Detect which cell encompasses the target text, then output its [X, Y] center coordinate. 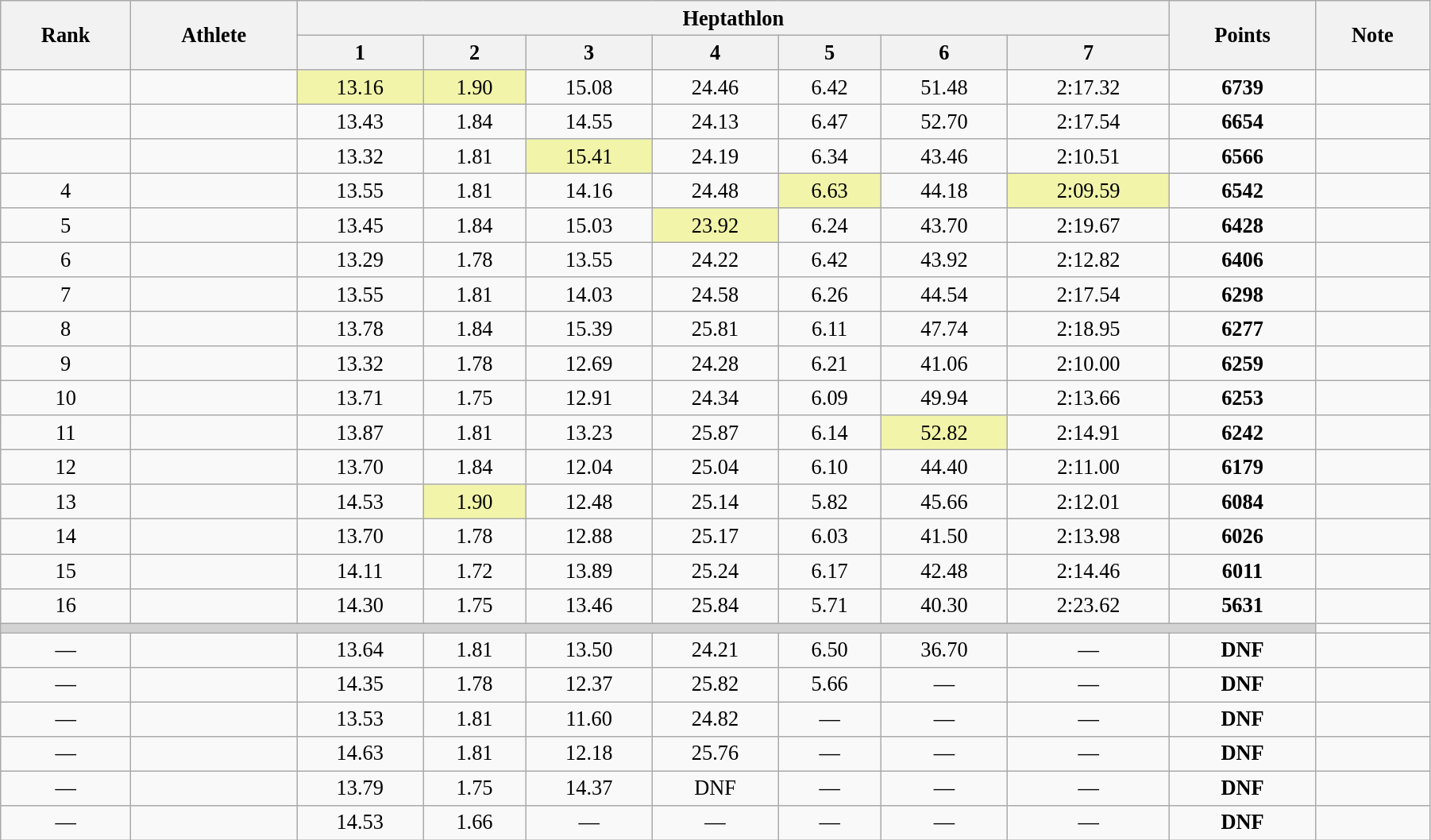
13.71 [361, 398]
6406 [1242, 260]
2:12.01 [1088, 502]
6.47 [830, 121]
41.06 [943, 364]
25.76 [715, 753]
13.46 [589, 606]
41.50 [943, 537]
15.03 [589, 225]
13.29 [361, 260]
6.24 [830, 225]
6.09 [830, 398]
3 [589, 52]
13.45 [361, 225]
2:17.32 [1088, 87]
44.54 [943, 295]
13.89 [589, 571]
5.82 [830, 502]
6.21 [830, 364]
5631 [1242, 606]
12 [66, 467]
6.03 [830, 537]
13.78 [361, 329]
9 [66, 364]
14.11 [361, 571]
12.18 [589, 753]
6542 [1242, 191]
1 [361, 52]
2:14.46 [1088, 571]
49.94 [943, 398]
40.30 [943, 606]
6428 [1242, 225]
6011 [1242, 571]
16 [66, 606]
2:23.62 [1088, 606]
6242 [1242, 433]
14.55 [589, 121]
2:13.98 [1088, 537]
14 [66, 537]
6.34 [830, 156]
52.70 [943, 121]
11.60 [589, 719]
24.46 [715, 87]
2:10.51 [1088, 156]
15.41 [589, 156]
15 [66, 571]
13.43 [361, 121]
25.82 [715, 684]
43.46 [943, 156]
14.37 [589, 788]
24.22 [715, 260]
Points [1242, 35]
2:13.66 [1088, 398]
42.48 [943, 571]
14.63 [361, 753]
11 [66, 433]
13.23 [589, 433]
13.79 [361, 788]
47.74 [943, 329]
6566 [1242, 156]
14.03 [589, 295]
12.37 [589, 684]
2:09.59 [1088, 191]
6.63 [830, 191]
8 [66, 329]
25.84 [715, 606]
6654 [1242, 121]
15.08 [589, 87]
43.70 [943, 225]
24.28 [715, 364]
15.39 [589, 329]
5.71 [830, 606]
Rank [66, 35]
6739 [1242, 87]
6.14 [830, 433]
12.04 [589, 467]
24.48 [715, 191]
6084 [1242, 502]
2:10.00 [1088, 364]
6.50 [830, 649]
25.14 [715, 502]
10 [66, 398]
13 [66, 502]
51.48 [943, 87]
14.16 [589, 191]
6259 [1242, 364]
14.30 [361, 606]
2:18.95 [1088, 329]
13.87 [361, 433]
36.70 [943, 649]
2 [475, 52]
6179 [1242, 467]
6.11 [830, 329]
14.35 [361, 684]
13.16 [361, 87]
24.21 [715, 649]
25.17 [715, 537]
2:14.91 [1088, 433]
1.66 [475, 823]
25.87 [715, 433]
Heptathlon [734, 17]
52.82 [943, 433]
25.24 [715, 571]
43.92 [943, 260]
23.92 [715, 225]
13.53 [361, 719]
45.66 [943, 502]
24.82 [715, 719]
24.58 [715, 295]
6298 [1242, 295]
25.04 [715, 467]
6.10 [830, 467]
2:12.82 [1088, 260]
13.64 [361, 649]
Athlete [214, 35]
25.81 [715, 329]
13.50 [589, 649]
6.26 [830, 295]
2:11.00 [1088, 467]
12.48 [589, 502]
12.69 [589, 364]
5.66 [830, 684]
44.18 [943, 191]
6277 [1242, 329]
24.13 [715, 121]
1.72 [475, 571]
44.40 [943, 467]
Note [1372, 35]
12.91 [589, 398]
6253 [1242, 398]
12.88 [589, 537]
24.34 [715, 398]
24.19 [715, 156]
6.17 [830, 571]
6026 [1242, 537]
2:19.67 [1088, 225]
